Pinpoint the cell where the given text exists, returning its (x, y) midpoint coordinate. 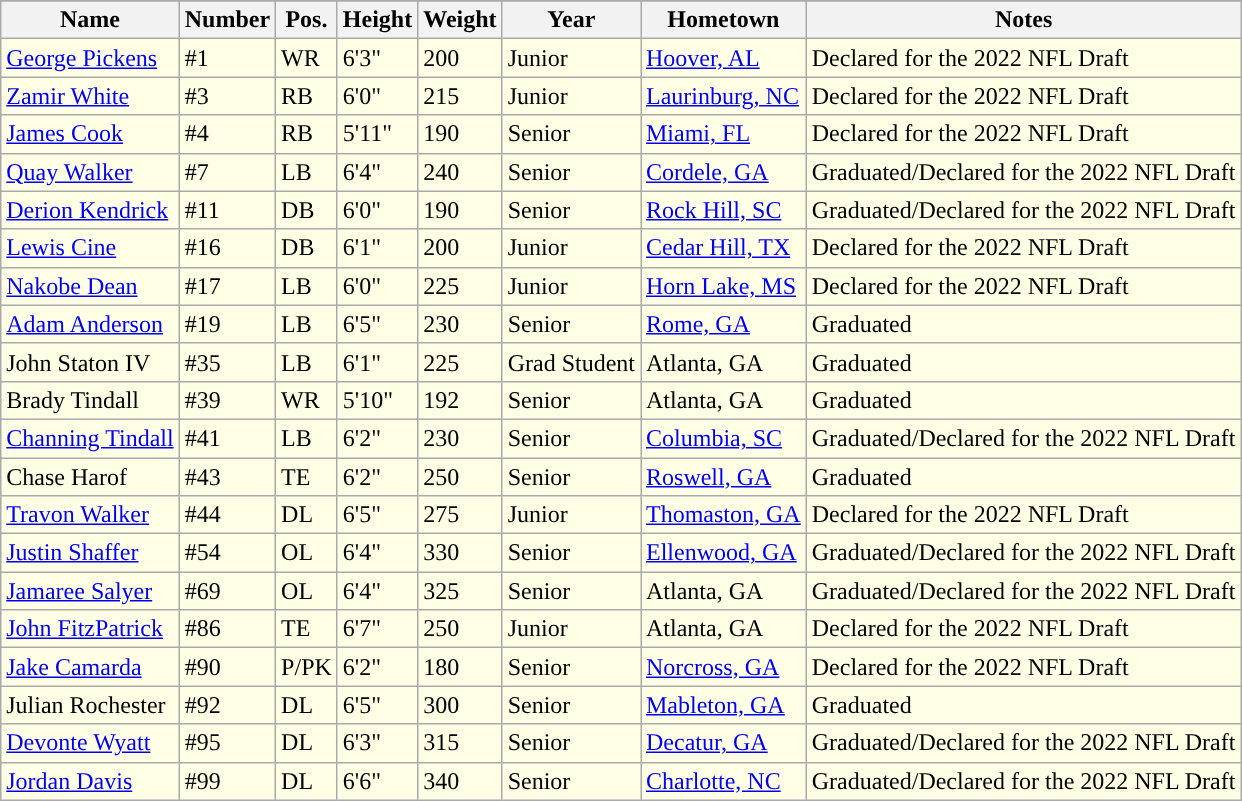
Ellenwood, GA (723, 553)
#11 (227, 210)
300 (460, 705)
P/PK (307, 667)
315 (460, 743)
192 (460, 400)
Devonte Wyatt (90, 743)
#16 (227, 248)
#43 (227, 477)
Jake Camarda (90, 667)
Notes (1024, 20)
Hometown (723, 20)
#3 (227, 96)
Cordele, GA (723, 172)
Jamaree Salyer (90, 591)
#69 (227, 591)
275 (460, 515)
Chase Harof (90, 477)
Roswell, GA (723, 477)
Name (90, 20)
5'11" (377, 134)
#4 (227, 134)
Travon Walker (90, 515)
Laurinburg, NC (723, 96)
Rock Hill, SC (723, 210)
180 (460, 667)
Cedar Hill, TX (723, 248)
Nakobe Dean (90, 286)
Charlotte, NC (723, 781)
#90 (227, 667)
Derion Kendrick (90, 210)
Horn Lake, MS (723, 286)
#54 (227, 553)
Height (377, 20)
Columbia, SC (723, 438)
#86 (227, 629)
Pos. (307, 20)
Zamir White (90, 96)
George Pickens (90, 58)
Rome, GA (723, 324)
Adam Anderson (90, 324)
5'10" (377, 400)
#39 (227, 400)
6'6" (377, 781)
Lewis Cine (90, 248)
Brady Tindall (90, 400)
#1 (227, 58)
Miami, FL (723, 134)
#99 (227, 781)
Channing Tindall (90, 438)
#92 (227, 705)
John FitzPatrick (90, 629)
325 (460, 591)
Year (571, 20)
#17 (227, 286)
Hoover, AL (723, 58)
Jordan Davis (90, 781)
#41 (227, 438)
6'7" (377, 629)
Justin Shaffer (90, 553)
Norcross, GA (723, 667)
Quay Walker (90, 172)
240 (460, 172)
Decatur, GA (723, 743)
#44 (227, 515)
215 (460, 96)
340 (460, 781)
#35 (227, 362)
Julian Rochester (90, 705)
Thomaston, GA (723, 515)
#7 (227, 172)
Grad Student (571, 362)
330 (460, 553)
#19 (227, 324)
#95 (227, 743)
Number (227, 20)
Weight (460, 20)
John Staton IV (90, 362)
Mableton, GA (723, 705)
James Cook (90, 134)
